For the text-containing cell, return its midpoint in (x, y) coordinate format. 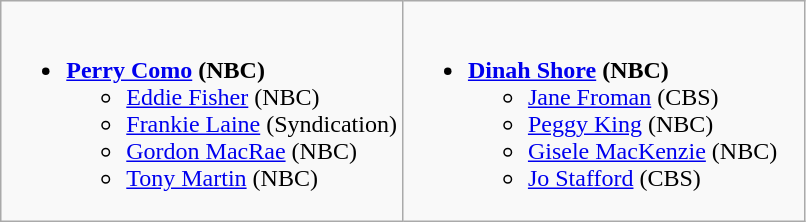
Dinah Shore (NBC)Jane Froman (CBS)Peggy King (NBC)Gisele MacKenzie (NBC)Jo Stafford (CBS) (603, 112)
Perry Como (NBC)Eddie Fisher (NBC)Frankie Laine (Syndication)Gordon MacRae (NBC)Tony Martin (NBC) (202, 112)
